Provide the (X, Y) coordinate of the cell's center where the given text is located.  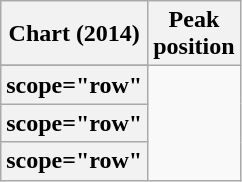
Chart (2014) (74, 34)
Peakposition (194, 34)
